Identify which cell holds the provided text, then report its (X, Y) central coordinate. 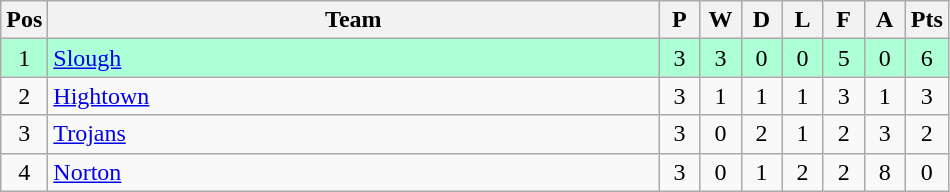
L (802, 20)
P (680, 20)
Pts (926, 20)
A (884, 20)
Hightown (354, 96)
6 (926, 58)
Pos (24, 20)
D (762, 20)
Slough (354, 58)
5 (844, 58)
Norton (354, 172)
Trojans (354, 134)
F (844, 20)
8 (884, 172)
Team (354, 20)
W (720, 20)
4 (24, 172)
